For the text-containing cell, return its midpoint in (x, y) coordinate format. 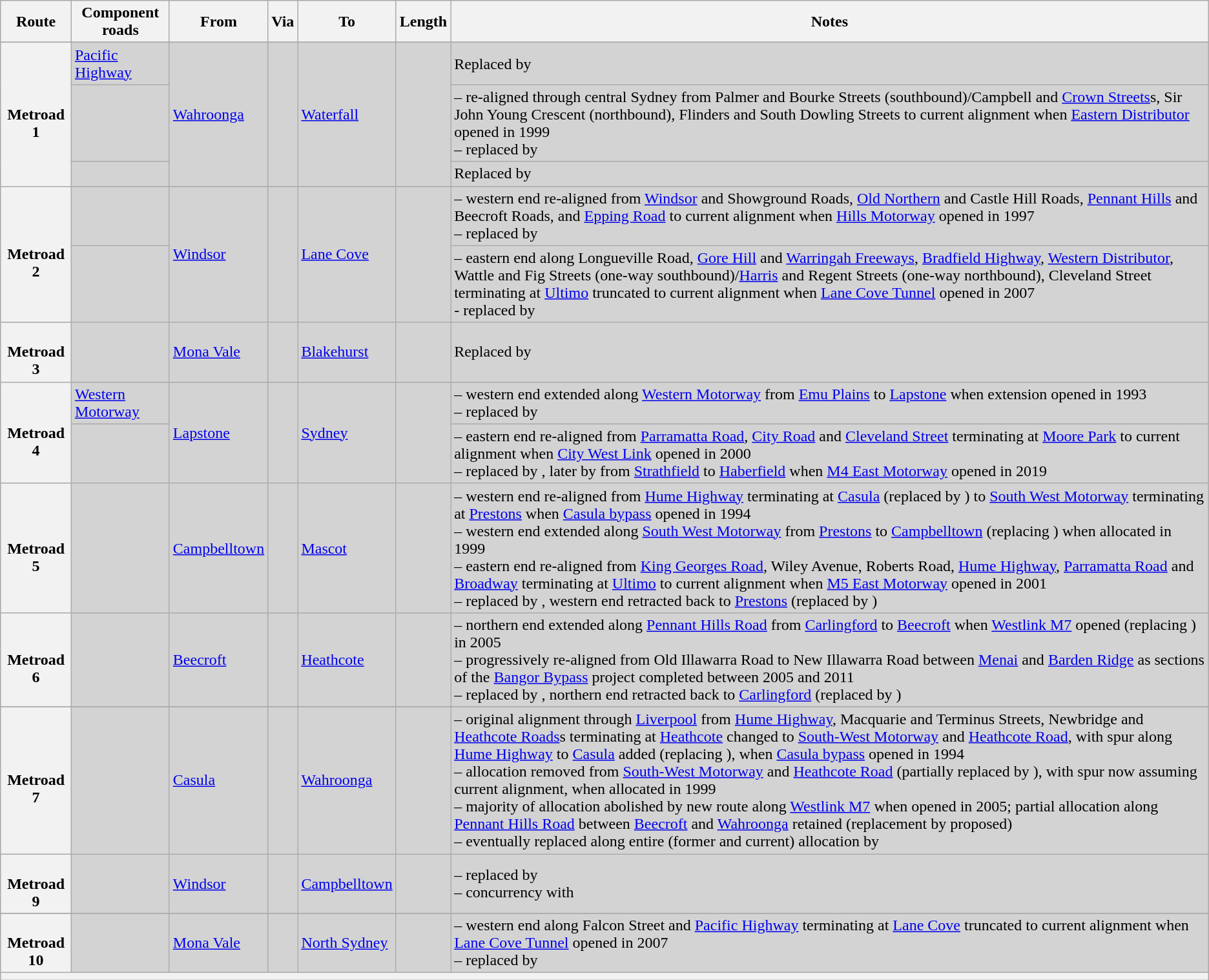
To (347, 22)
Beecroft (218, 660)
Metroad 9 (36, 884)
Metroad 5 (36, 548)
Pacific Highway (120, 63)
Metroad 7 (36, 780)
Lane Cove (347, 255)
Notes (830, 22)
Lapstone (218, 433)
Metroad 6 (36, 660)
Casula (218, 780)
Metroad 4 (36, 433)
Sydney (347, 433)
Via (283, 22)
Metroad 10 (36, 943)
Component roads (120, 22)
Length (423, 22)
Metroad 2 (36, 255)
Metroad 1 (36, 114)
Heathcote (347, 660)
Metroad 3 (36, 352)
Mascot (347, 548)
Waterfall (347, 114)
– replaced by – concurrency with (830, 884)
Western Motorway (120, 403)
Blakehurst (347, 352)
– western end extended along Western Motorway from Emu Plains to Lapstone when extension opened in 1993– replaced by (830, 403)
Route (36, 22)
From (218, 22)
North Sydney (347, 943)
